Provide the [X, Y] coordinate of the cell's center where the given text is located.  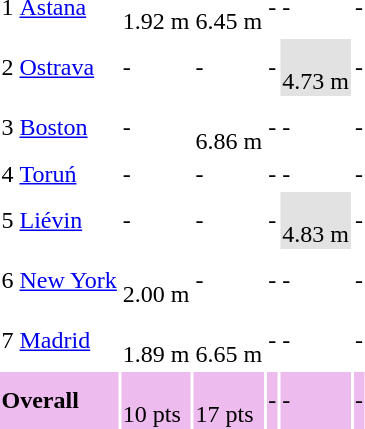
Overall [59, 400]
2 [8, 68]
17 pts [229, 400]
1.89 m [156, 340]
5 [8, 220]
Toruń [68, 174]
Ostrava [68, 68]
6.86 m [229, 128]
4.73 m [316, 68]
Madrid [68, 340]
10 pts [156, 400]
7 [8, 340]
4.83 m [316, 220]
6.65 m [229, 340]
3 [8, 128]
Boston [68, 128]
New York [68, 280]
6 [8, 280]
4 [8, 174]
Liévin [68, 220]
2.00 m [156, 280]
